Capture the cell that displays the provided text and extract its (x, y) central coordinate. 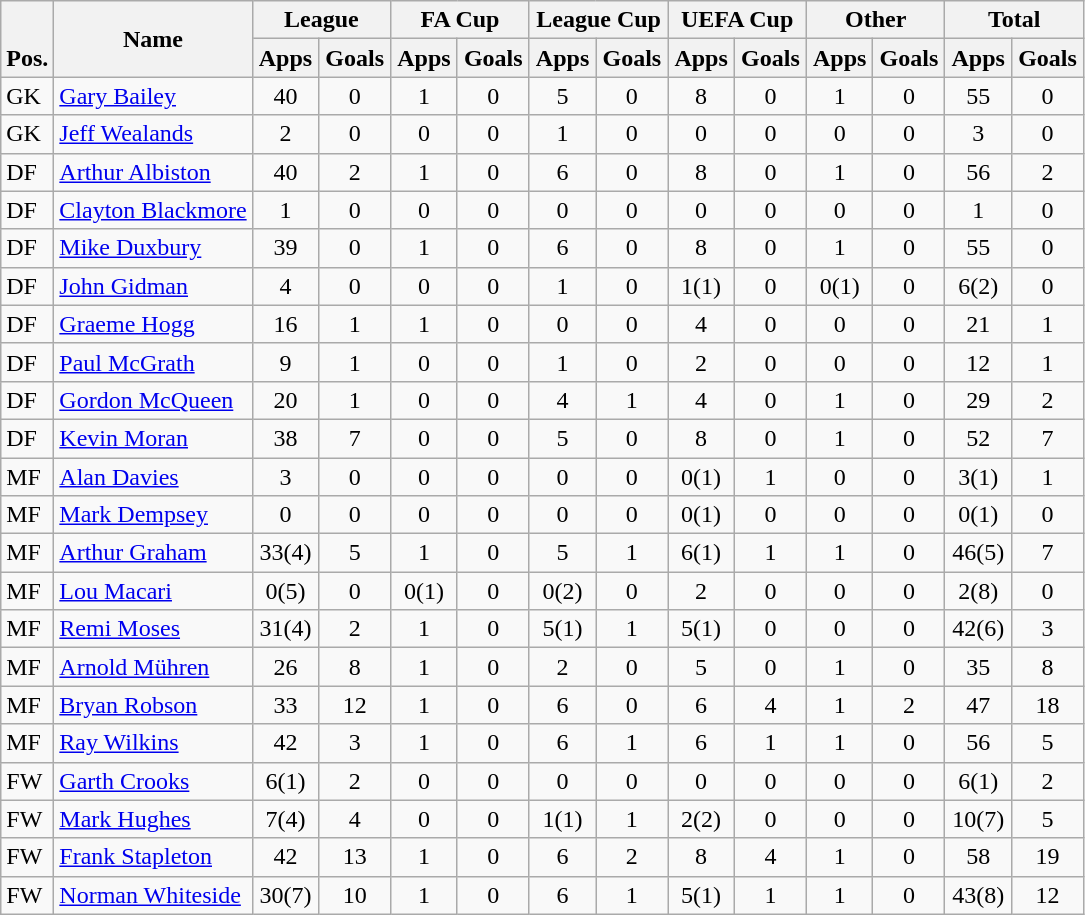
Kevin Moran (153, 438)
Paul McGrath (153, 362)
33 (286, 705)
Alan Davies (153, 477)
0(5) (286, 591)
Mark Dempsey (153, 515)
Frank Stapleton (153, 857)
FA Cup (460, 20)
Other (876, 20)
Lou Macari (153, 591)
UEFA Cup (738, 20)
7(4) (286, 819)
42(6) (978, 629)
Total (1014, 20)
Arthur Graham (153, 553)
Garth Crooks (153, 781)
Jeff Wealands (153, 134)
Graeme Hogg (153, 324)
Pos. (28, 39)
13 (355, 857)
52 (978, 438)
John Gidman (153, 286)
20 (286, 400)
League (322, 20)
6(2) (978, 286)
3(1) (978, 477)
Mike Duxbury (153, 248)
League Cup (598, 20)
Ray Wilkins (153, 743)
31(4) (286, 629)
Gordon McQueen (153, 400)
Gary Bailey (153, 96)
43(8) (978, 895)
10 (355, 895)
46(5) (978, 553)
10(7) (978, 819)
16 (286, 324)
26 (286, 667)
Clayton Blackmore (153, 210)
9 (286, 362)
Arnold Mühren (153, 667)
29 (978, 400)
0(2) (562, 591)
Remi Moses (153, 629)
33(4) (286, 553)
Mark Hughes (153, 819)
39 (286, 248)
38 (286, 438)
2(8) (978, 591)
21 (978, 324)
58 (978, 857)
47 (978, 705)
30(7) (286, 895)
Name (153, 39)
19 (1047, 857)
Norman Whiteside (153, 895)
18 (1047, 705)
Bryan Robson (153, 705)
Arthur Albiston (153, 172)
2(2) (702, 819)
35 (978, 667)
